Find where the given text appears and provide that cell's center as (x, y) coordinate. 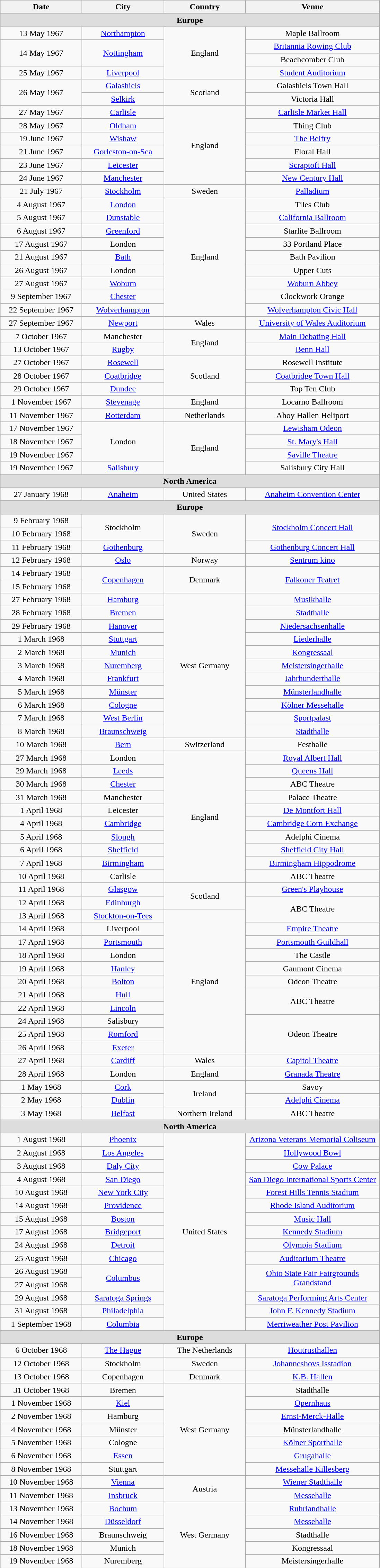
21 April 1968 (41, 995)
John F. Kennedy Stadium (312, 1311)
21 August 1967 (41, 257)
The Hague (123, 1350)
23 June 1967 (41, 165)
6 April 1968 (41, 850)
20 April 1968 (41, 981)
Auditorium Theatre (312, 1258)
Houtrusthallen (312, 1350)
Rosewell Institute (312, 362)
21 July 1967 (41, 191)
1 November 1967 (41, 402)
University of Wales Auditorium (312, 323)
Cambridge Corn Exchange (312, 824)
Daly City (123, 1166)
Maple Ballroom (312, 33)
4 August 1968 (41, 1179)
Opernhaus (312, 1403)
12 February 1968 (41, 560)
31 October 1968 (41, 1390)
Cow Palace (312, 1166)
Savoy (312, 1087)
9 September 1967 (41, 297)
Belfast (123, 1113)
Queens Hall (312, 771)
10 April 1968 (41, 876)
11 April 1968 (41, 889)
Galashiels (123, 86)
Grugahalle (312, 1456)
Greenford (123, 231)
Capitol Theatre (312, 1061)
Kennedy Stadium (312, 1232)
6 November 1968 (41, 1456)
Main Debating Hall (312, 336)
33 Portland Place (312, 244)
Festhalle (312, 744)
29 October 1967 (41, 389)
29 March 1968 (41, 771)
Kölner Messehalle (312, 705)
Beachcomber Club (312, 60)
Oslo (123, 560)
Glasgow (123, 889)
Saville Theatre (312, 455)
Anaheim (123, 494)
Salisbury City Hall (312, 468)
Wishaw (123, 138)
Royal Albert Hall (312, 758)
Saratoga Springs (123, 1298)
2 May 1968 (41, 1100)
Lincoln (123, 1008)
27 March 1968 (41, 758)
Gothenburg Concert Hall (312, 547)
Gaumont Cinema (312, 968)
Dunstable (123, 218)
13 May 1967 (41, 33)
Ernst-Merck-Halle (312, 1416)
Stockholm Concert Hall (312, 527)
Granada Theatre (312, 1074)
Birmingham Hippodrome (312, 863)
Switzerland (205, 744)
Sheffield City Hall (312, 850)
28 October 1967 (41, 375)
Exeter (123, 1048)
26 August 1967 (41, 270)
17 April 1968 (41, 942)
4 April 1968 (41, 824)
Johanneshovs Isstadion (312, 1363)
Boston (123, 1218)
Venue (312, 7)
29 August 1968 (41, 1298)
2 November 1968 (41, 1416)
Hanley (123, 968)
1 April 1968 (41, 810)
7 October 1967 (41, 336)
Galashiels Town Hall (312, 86)
Scraptoft Hall (312, 165)
29 February 1968 (41, 626)
Musikhalle (312, 600)
Dublin (123, 1100)
Saratoga Performing Arts Center (312, 1298)
Essen (123, 1456)
30 March 1968 (41, 784)
West Berlin (123, 718)
Birmingham (123, 863)
4 August 1967 (41, 205)
St. Mary's Hall (312, 442)
27 October 1967 (41, 362)
17 August 1968 (41, 1232)
Oldham (123, 125)
New Century Hall (312, 178)
Edinburgh (123, 903)
3 March 1968 (41, 665)
Netherlands (205, 415)
6 August 1967 (41, 231)
Nottingham (123, 53)
1 November 1968 (41, 1403)
Bolton (123, 981)
12 October 1968 (41, 1363)
Leeds (123, 771)
14 May 1967 (41, 53)
Gothenburg (123, 547)
Woburn Abbey (312, 283)
24 June 1967 (41, 178)
Ahoy Hallen Heliport (312, 415)
7 March 1968 (41, 718)
27 February 1968 (41, 600)
Olympia Stadium (312, 1245)
2 March 1968 (41, 652)
Lewisham Odeon (312, 428)
Stevenage (123, 402)
19 November 1968 (41, 1561)
Victoria Hall (312, 99)
14 November 1968 (41, 1522)
7 April 1968 (41, 863)
27 May 1967 (41, 112)
Detroit (123, 1245)
Starlite Ballroom (312, 231)
Sportpalast (312, 718)
1 September 1968 (41, 1324)
Hull (123, 995)
Thing Club (312, 125)
26 August 1968 (41, 1271)
K.B. Hallen (312, 1377)
22 September 1967 (41, 310)
Falkoner Teatret (312, 580)
18 November 1968 (41, 1548)
Wiener Stadthalle (312, 1482)
14 August 1968 (41, 1205)
24 August 1968 (41, 1245)
14 April 1968 (41, 929)
10 November 1968 (41, 1482)
Cork (123, 1087)
19 April 1968 (41, 968)
12 April 1968 (41, 903)
Columbus (123, 1278)
Liederhalle (312, 639)
Coatbridge (123, 375)
Bern (123, 744)
Ruhrlandhalle (312, 1508)
Portsmouth (123, 942)
8 March 1968 (41, 731)
31 March 1968 (41, 797)
Newport (123, 323)
Merriweather Post Pavilion (312, 1324)
3 August 1968 (41, 1166)
9 February 1968 (41, 520)
Britannia Rowing Club (312, 46)
San Diego (123, 1179)
Vienna (123, 1482)
Student Auditorium (312, 73)
Cardiff (123, 1061)
Date (41, 7)
18 April 1968 (41, 955)
Benn Hall (312, 349)
Anaheim Convention Center (312, 494)
Chicago (123, 1258)
Bridgeport (123, 1232)
Rosewell (123, 362)
Upper Cuts (312, 270)
Tiles Club (312, 205)
15 February 1968 (41, 587)
Green's Playhouse (312, 889)
Hanover (123, 626)
4 November 1968 (41, 1430)
Bath Pavilion (312, 257)
Carlisle Market Hall (312, 112)
5 March 1968 (41, 692)
Slough (123, 837)
3 May 1968 (41, 1113)
13 October 1968 (41, 1377)
Rotterdam (123, 415)
Philadelphia (123, 1311)
Frankfurt (123, 679)
Ohio State Fair Fairgrounds Grandstand (312, 1278)
10 March 1968 (41, 744)
27 April 1968 (41, 1061)
Düsseldorf (123, 1522)
28 April 1968 (41, 1074)
1 May 1968 (41, 1087)
Hollywood Bowl (312, 1153)
Northampton (123, 33)
22 April 1968 (41, 1008)
28 February 1968 (41, 613)
1 August 1968 (41, 1140)
Insbruck (123, 1495)
27 September 1967 (41, 323)
Coatbridge Town Hall (312, 375)
15 August 1968 (41, 1218)
Phoenix (123, 1140)
17 November 1967 (41, 428)
California Ballroom (312, 218)
27 August 1968 (41, 1285)
21 June 1967 (41, 152)
Wolverhampton Civic Hall (312, 310)
27 August 1967 (41, 283)
Wolverhampton (123, 310)
5 November 1968 (41, 1443)
10 February 1968 (41, 534)
11 November 1968 (41, 1495)
6 October 1968 (41, 1350)
5 August 1967 (41, 218)
11 November 1967 (41, 415)
Jahrhunderthalle (312, 679)
The Netherlands (205, 1350)
Country (205, 7)
13 November 1968 (41, 1508)
Gorleston-on-Sea (123, 152)
Los Angeles (123, 1153)
Cambridge (123, 824)
Sheffield (123, 850)
Stockton-on-Tees (123, 916)
8 November 1968 (41, 1469)
24 April 1968 (41, 1021)
28 May 1967 (41, 125)
Bath (123, 257)
19 June 1967 (41, 138)
Selkirk (123, 99)
Empire Theatre (312, 929)
10 August 1968 (41, 1192)
25 May 1967 (41, 73)
De Montfort Hall (312, 810)
Kölner Sporthalle (312, 1443)
Messehalle Killesberg (312, 1469)
Clockwork Orange (312, 297)
Austria (205, 1489)
Arizona Veterans Memorial Coliseum (312, 1140)
Kiel (123, 1403)
2 August 1968 (41, 1153)
Norway (205, 560)
13 April 1968 (41, 916)
Dundee (123, 389)
Northern Ireland (205, 1113)
Rugby (123, 349)
26 April 1968 (41, 1048)
11 February 1968 (41, 547)
14 February 1968 (41, 573)
17 August 1967 (41, 244)
1 March 1968 (41, 639)
18 November 1967 (41, 442)
Portsmouth Guildhall (312, 942)
13 October 1967 (41, 349)
Romford (123, 1034)
16 November 1968 (41, 1535)
New York City (123, 1192)
Providence (123, 1205)
Sentrum kino (312, 560)
Forest Hills Tennis Stadium (312, 1192)
27 January 1968 (41, 494)
Niedersachsenhalle (312, 626)
Woburn (123, 283)
Bochum (123, 1508)
31 August 1968 (41, 1311)
6 March 1968 (41, 705)
Locarno Ballroom (312, 402)
Top Ten Club (312, 389)
25 August 1968 (41, 1258)
26 May 1967 (41, 92)
Music Hall (312, 1218)
Palace Theatre (312, 797)
Rhode Island Auditorium (312, 1205)
4 March 1968 (41, 679)
The Belfry (312, 138)
Columbia (123, 1324)
The Castle (312, 955)
5 April 1968 (41, 837)
Floral Hall (312, 152)
San Diego International Sports Center (312, 1179)
Palladium (312, 191)
Ireland (205, 1094)
25 April 1968 (41, 1034)
City (123, 7)
